From the cell containing the given text, extract its center point as (x, y) coordinate. 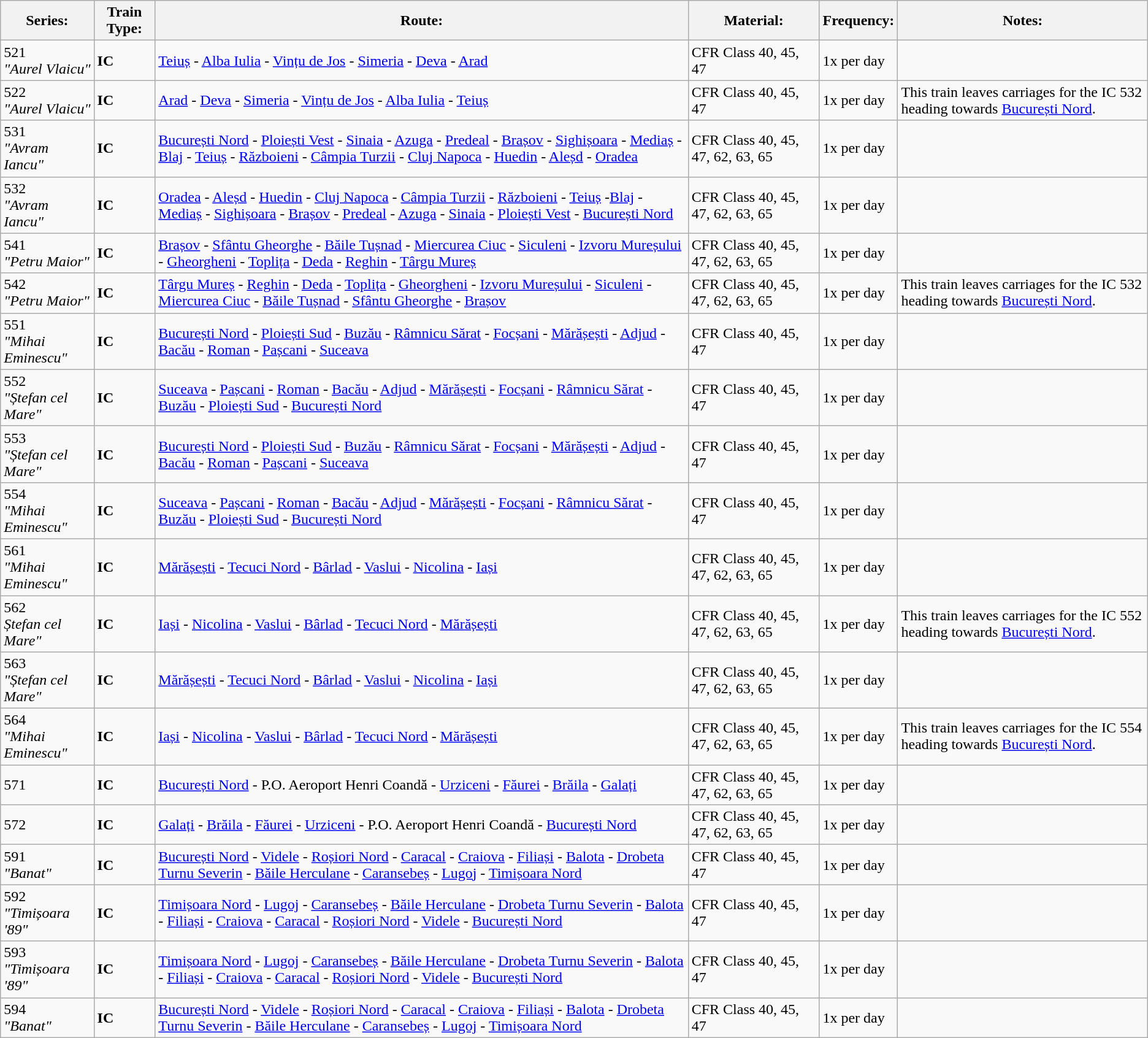
591 "Banat" (47, 865)
București Nord - P.O. Aeroport Henri Coandă - Urziceni - Făurei - Brăila - Galați (422, 785)
572 (47, 825)
554 "Mihai Eminescu" (47, 510)
Frequency: (859, 21)
521 "Aurel Vlaicu" (47, 60)
541 "Petru Maior" (47, 253)
531 "Avram Iancu" (47, 148)
Material: (754, 21)
532 "Avram Iancu" (47, 205)
562 Ștefan cel Mare" (47, 623)
Train Type: (124, 21)
552 "Ștefan cel Mare" (47, 398)
Galați - Brăila - Făurei - Urziceni - P.O. Aeroport Henri Coandă - București Nord (422, 825)
553 "Ștefan cel Mare" (47, 454)
564 "Mihai Eminescu" (47, 737)
This train leaves carriages for the IC 554 heading towards București Nord. (1023, 737)
593 "Timișoara '89" (47, 969)
Târgu Mureș - Reghin - Deda - Toplița - Gheorgheni - Izvoru Mureșului - Siculeni - Miercurea Ciuc - Băile Tușnad - Sfântu Gheorghe - Brașov (422, 293)
Route: (422, 21)
563 "Ștefan cel Mare" (47, 680)
Arad - Deva - Simeria - Vințu de Jos - Alba Iulia - Teiuș (422, 101)
571 (47, 785)
592 "Timișoara '89" (47, 913)
594 "Banat" (47, 1017)
Teiuș - Alba Iulia - Vințu de Jos - Simeria - Deva - Arad (422, 60)
522 "Aurel Vlaicu" (47, 101)
Notes: (1023, 21)
551 "Mihai Eminescu" (47, 341)
This train leaves carriages for the IC 552 heading towards București Nord. (1023, 623)
561 "Mihai Eminescu" (47, 567)
542 "Petru Maior" (47, 293)
Brașov - Sfântu Gheorghe - Băile Tușnad - Miercurea Ciuc - Siculeni - Izvoru Mureșului - Gheorgheni - Toplița - Deda - Reghin - Târgu Mureș (422, 253)
Series: (47, 21)
